Provide the (X, Y) coordinate of the cell's center where the given text is located.  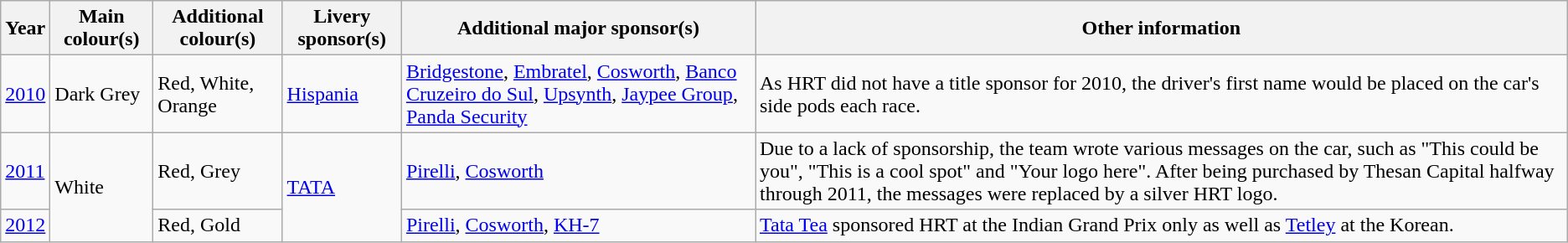
Red, White, Orange (218, 94)
Tata Tea sponsored HRT at the Indian Grand Prix only as well as Tetley at the Korean. (1162, 225)
As HRT did not have a title sponsor for 2010, the driver's first name would be placed on the car's side pods each race. (1162, 94)
Pirelli, Cosworth (578, 171)
Additional major sponsor(s) (578, 28)
Bridgestone, Embratel, Cosworth, Banco Cruzeiro do Sul, Upsynth, Jaypee Group, Panda Security (578, 94)
2011 (25, 171)
Red, Grey (218, 171)
TATA (342, 187)
Main colour(s) (102, 28)
Additional colour(s) (218, 28)
Red, Gold (218, 225)
Other information (1162, 28)
Livery sponsor(s) (342, 28)
2012 (25, 225)
Year (25, 28)
Pirelli, Cosworth, KH-7 (578, 225)
2010 (25, 94)
White (102, 187)
Hispania (342, 94)
Dark Grey (102, 94)
